Extract the (x, y) coordinate from the center of the cell holding the provided text.  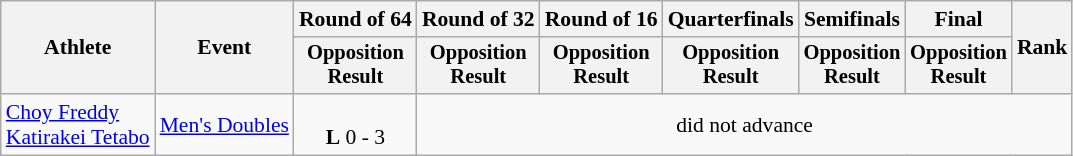
Rank (1042, 48)
Semifinals (852, 19)
Quarterfinals (731, 19)
Choy FreddyKatirakei Tetabo (78, 124)
Round of 16 (602, 19)
Round of 32 (478, 19)
Athlete (78, 48)
Round of 64 (356, 19)
L 0 - 3 (356, 124)
did not advance (745, 124)
Final (958, 19)
Men's Doubles (224, 124)
Event (224, 48)
